Identify which cell holds the provided text, then report its (X, Y) central coordinate. 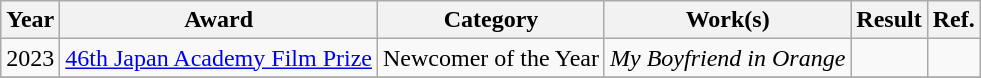
Newcomer of the Year (490, 58)
My Boyfriend in Orange (727, 58)
Ref. (954, 20)
Award (219, 20)
Year (30, 20)
2023 (30, 58)
Category (490, 20)
Result (889, 20)
Work(s) (727, 20)
46th Japan Academy Film Prize (219, 58)
